Locate the cell with the specified text and output its (x, y) center coordinate. 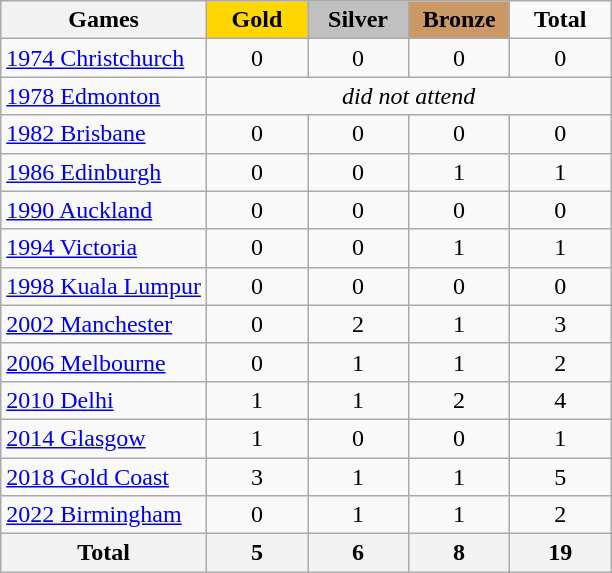
1982 Brisbane (104, 134)
1990 Auckland (104, 210)
1974 Christchurch (104, 58)
did not attend (408, 96)
1986 Edinburgh (104, 172)
2002 Manchester (104, 324)
1978 Edmonton (104, 96)
19 (560, 553)
1998 Kuala Lumpur (104, 286)
2006 Melbourne (104, 362)
1994 Victoria (104, 248)
4 (560, 400)
Silver (358, 20)
Bronze (460, 20)
2014 Glasgow (104, 438)
Games (104, 20)
2022 Birmingham (104, 515)
Gold (256, 20)
8 (460, 553)
2010 Delhi (104, 400)
6 (358, 553)
2018 Gold Coast (104, 477)
